For the text-containing cell, return its midpoint in (X, Y) coordinate format. 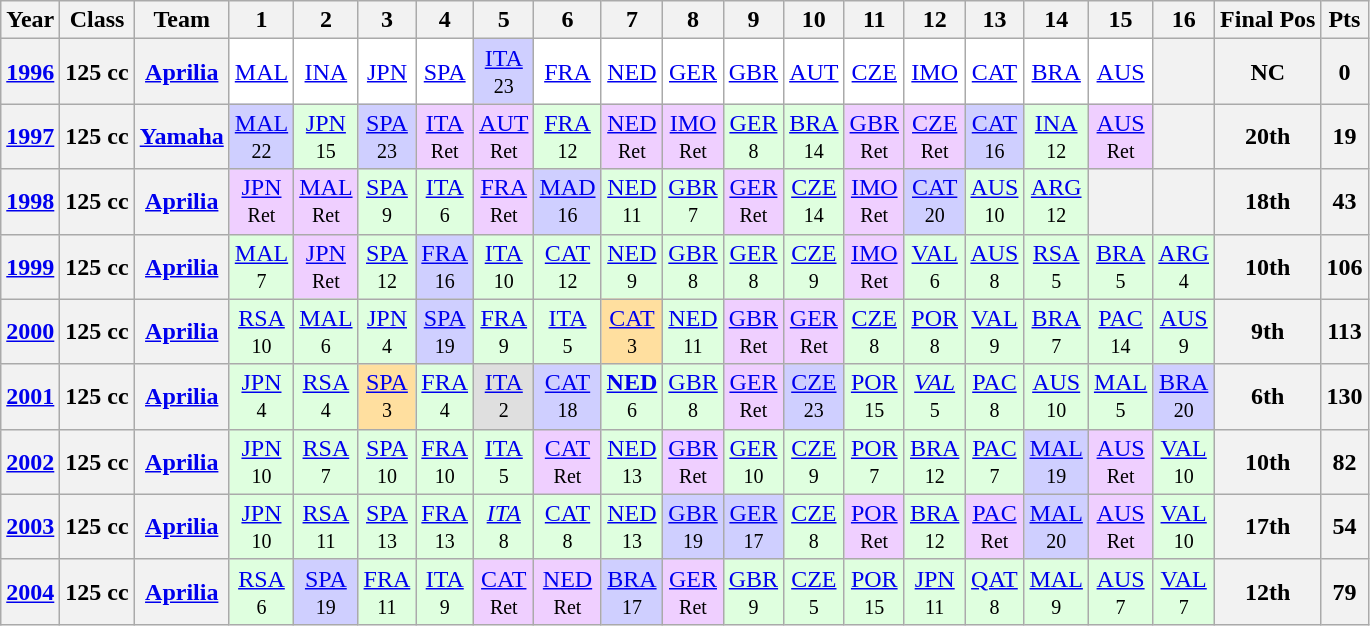
7 (632, 20)
BRA 20 (1184, 396)
VAL 7 (1184, 592)
JPN 11 (934, 592)
11 (874, 20)
CZE Ret (934, 136)
JPN 15 (326, 136)
AUS 7 (1120, 592)
FRA Ret (504, 202)
MAL Ret (326, 202)
PAC 7 (994, 462)
CZE 23 (814, 396)
1998 (30, 202)
AUS 9 (1184, 332)
MAL (261, 72)
3 (387, 20)
RSA 11 (326, 526)
VAL 9 (994, 332)
PAC Ret (994, 526)
4 (445, 20)
9th (1268, 332)
18th (1268, 202)
GBR 7 (693, 202)
GER 17 (753, 526)
2002 (30, 462)
INA (326, 72)
FRA 10 (445, 462)
VAL 5 (934, 396)
6 (568, 20)
BRA (1056, 72)
AUT Ret (504, 136)
RSA 4 (326, 396)
MAL 22 (261, 136)
MAL 19 (1056, 462)
POR Ret (874, 526)
CAT 8 (568, 526)
12 (934, 20)
ARG 12 (1056, 202)
Pts (1344, 20)
MAL 7 (261, 266)
FRA 12 (568, 136)
GER (693, 72)
6th (1268, 396)
ITA Ret (445, 136)
113 (1344, 332)
GBR 9 (753, 592)
AUS 8 (994, 266)
Year (30, 20)
NED 9 (632, 266)
BRA 14 (814, 136)
13 (994, 20)
CZE 5 (814, 592)
ITA 9 (445, 592)
NED 6 (632, 396)
FRA 11 (387, 592)
16 (1184, 20)
Team (182, 20)
Final Pos (1268, 20)
19 (1344, 136)
CAT (994, 72)
RSA 10 (261, 332)
MAD 16 (568, 202)
BRA 17 (632, 592)
SPA 12 (387, 266)
RSA 5 (1056, 266)
PAC 8 (994, 396)
SPA 9 (387, 202)
FRA 13 (445, 526)
NC (1268, 72)
17th (1268, 526)
SPA (445, 72)
RSA 7 (326, 462)
SPA 3 (387, 396)
BRA 5 (1120, 266)
INA 12 (1056, 136)
MAL 20 (1056, 526)
130 (1344, 396)
FRA (568, 72)
10 (814, 20)
PAC 14 (1120, 332)
CAT 18 (568, 396)
106 (1344, 266)
43 (1344, 202)
CAT 12 (568, 266)
POR 7 (874, 462)
2 (326, 20)
15 (1120, 20)
FRA 16 (445, 266)
CAT 16 (994, 136)
1997 (30, 136)
GBR (753, 72)
2000 (30, 332)
NED (632, 72)
CAT 20 (934, 202)
MAL 5 (1120, 396)
SPA 23 (387, 136)
1996 (30, 72)
82 (1344, 462)
5 (504, 20)
ITA 2 (504, 396)
RSA 6 (261, 592)
1999 (30, 266)
ITA 6 (445, 202)
AUS (1120, 72)
CZE 14 (814, 202)
GER 10 (753, 462)
CAT 3 (632, 332)
12th (1268, 592)
QAT 8 (994, 592)
79 (1344, 592)
9 (753, 20)
Class (97, 20)
1 (261, 20)
CZE (874, 72)
SPA 10 (387, 462)
54 (1344, 526)
ITA 10 (504, 266)
POR 8 (934, 332)
ARG 4 (1184, 266)
2004 (30, 592)
ITA 8 (504, 526)
20th (1268, 136)
2003 (30, 526)
GBR 19 (693, 526)
2001 (30, 396)
BRA 7 (1056, 332)
MAL 6 (326, 332)
MAL 9 (1056, 592)
Yamaha (182, 136)
FRA 4 (445, 396)
0 (1344, 72)
FRA 9 (504, 332)
VAL 6 (934, 266)
ITA 23 (504, 72)
JPN (387, 72)
SPA 13 (387, 526)
14 (1056, 20)
AUT (814, 72)
IMO (934, 72)
8 (693, 20)
